Identify which cell holds the provided text, then report its (X, Y) central coordinate. 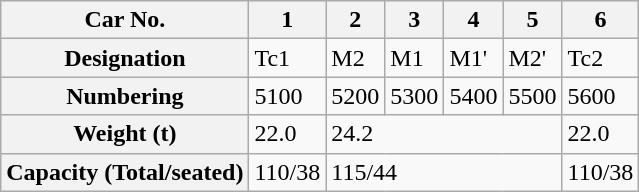
M1' (474, 58)
Numbering (125, 96)
5600 (600, 96)
Car No. (125, 20)
24.2 (444, 134)
6 (600, 20)
Designation (125, 58)
115/44 (444, 172)
3 (414, 20)
5200 (356, 96)
5300 (414, 96)
Capacity (Total/seated) (125, 172)
2 (356, 20)
M2' (532, 58)
M2 (356, 58)
Weight (t) (125, 134)
1 (288, 20)
Tc2 (600, 58)
4 (474, 20)
M1 (414, 58)
5 (532, 20)
5500 (532, 96)
5400 (474, 96)
5100 (288, 96)
Tc1 (288, 58)
